Find where the given text appears and provide that cell's center as (X, Y) coordinate. 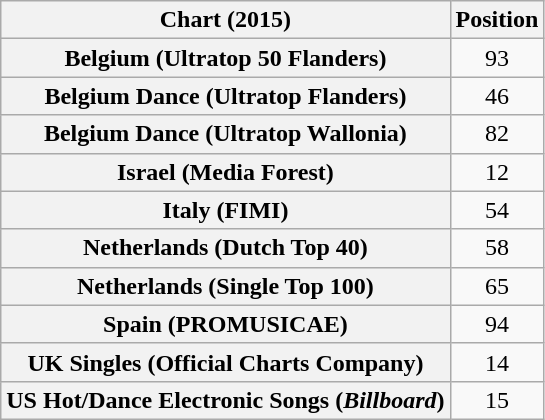
Italy (FIMI) (226, 210)
Belgium Dance (Ultratop Wallonia) (226, 134)
UK Singles (Official Charts Company) (226, 362)
12 (497, 172)
46 (497, 96)
54 (497, 210)
Position (497, 20)
Belgium Dance (Ultratop Flanders) (226, 96)
Israel (Media Forest) (226, 172)
58 (497, 248)
Chart (2015) (226, 20)
US Hot/Dance Electronic Songs (Billboard) (226, 400)
Netherlands (Dutch Top 40) (226, 248)
15 (497, 400)
Spain (PROMUSICAE) (226, 324)
93 (497, 58)
94 (497, 324)
65 (497, 286)
82 (497, 134)
14 (497, 362)
Belgium (Ultratop 50 Flanders) (226, 58)
Netherlands (Single Top 100) (226, 286)
